Pinpoint the cell where the given text exists, returning its (x, y) midpoint coordinate. 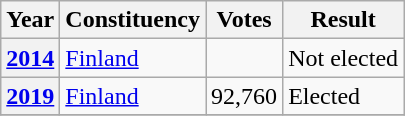
92,760 (244, 96)
2019 (30, 96)
Result (344, 20)
Votes (244, 20)
Year (30, 20)
2014 (30, 58)
Not elected (344, 58)
Elected (344, 96)
Constituency (133, 20)
